Detect which cell encompasses the target text, then output its (x, y) center coordinate. 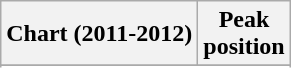
Chart (2011-2012) (100, 34)
Peakposition (244, 34)
